For the text-containing cell, return its midpoint in [X, Y] coordinate format. 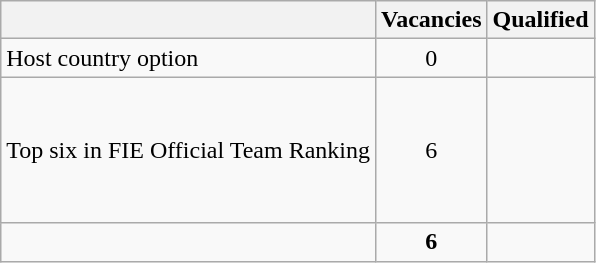
0 [432, 58]
Host country option [188, 58]
Vacancies [432, 20]
Qualified [540, 20]
Top six in FIE Official Team Ranking [188, 150]
